Capture the cell that displays the provided text and extract its (X, Y) central coordinate. 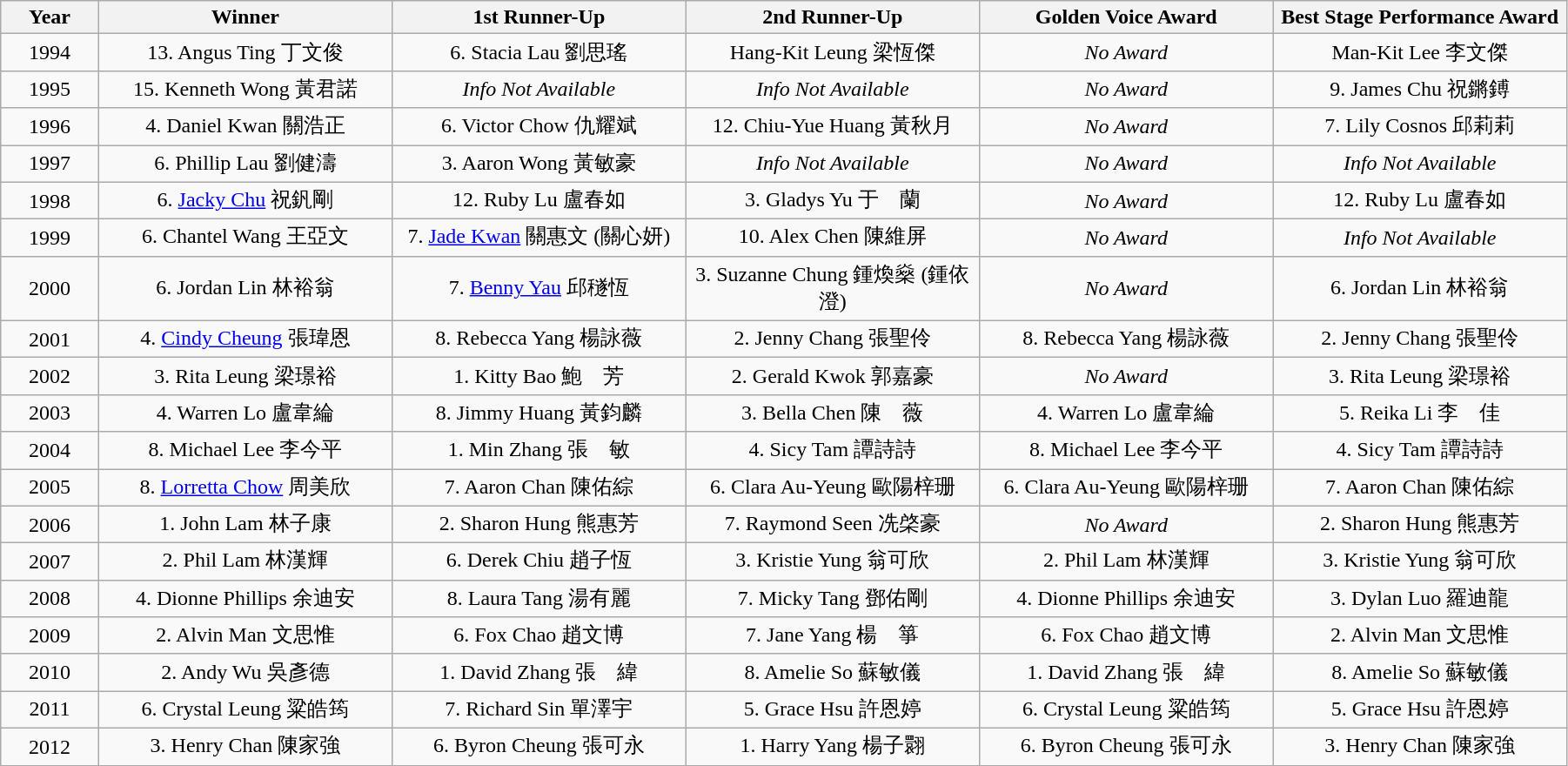
1st Runner-Up (539, 17)
1999 (50, 239)
3. Aaron Wong 黃敏豪 (539, 164)
1994 (50, 52)
2010 (50, 672)
6. Stacia Lau 劉思瑤 (539, 52)
1. Harry Yang 楊子翾 (832, 747)
1998 (50, 200)
3. Gladys Yu 于 蘭 (832, 200)
4. Cindy Cheung 張瑋恩 (245, 339)
3. Dylan Luo 羅迪龍 (1420, 599)
7. Benny Yau 邱穟恆 (539, 288)
2005 (50, 487)
1996 (50, 127)
15. Kenneth Wong 黃君諾 (245, 89)
8. Laura Tang 湯有麗 (539, 599)
2003 (50, 413)
Winner (245, 17)
6. Victor Chow 仇耀斌 (539, 127)
3. Suzanne Chung 鍾煥燊 (鍾依澄) (832, 288)
Man-Kit Lee 李文傑 (1420, 52)
2008 (50, 599)
2000 (50, 288)
6. Phillip Lau 劉健濤 (245, 164)
7. Jade Kwan 關惠文 (關心妍) (539, 239)
7. Jane Yang 楊 箏 (832, 635)
2. Andy Wu 吳彥德 (245, 672)
6. Chantel Wang 王亞文 (245, 239)
Golden Voice Award (1126, 17)
2012 (50, 747)
8. Lorretta Chow 周美欣 (245, 487)
Year (50, 17)
1. John Lam 林子康 (245, 524)
7. Raymond Seen 冼棨豪 (832, 524)
Best Stage Performance Award (1420, 17)
7. Richard Sin 單澤宇 (539, 710)
3. Bella Chen 陳 薇 (832, 413)
12. Chiu-Yue Huang 黃秋月 (832, 127)
7. Micky Tang 鄧佑剛 (832, 599)
2007 (50, 562)
10. Alex Chen 陳維屏 (832, 239)
1995 (50, 89)
8. Jimmy Huang 黃鈞麟 (539, 413)
2004 (50, 451)
4. Daniel Kwan 關浩正 (245, 127)
1. Min Zhang 張 敏 (539, 451)
2001 (50, 339)
6. Jacky Chu 祝釩剛 (245, 200)
13. Angus Ting 丁文俊 (245, 52)
2009 (50, 635)
2006 (50, 524)
2011 (50, 710)
7. Lily Cosnos 邱莉莉 (1420, 127)
2002 (50, 376)
1997 (50, 164)
1. Kitty Bao 鮑 芳 (539, 376)
2nd Runner-Up (832, 17)
2. Gerald Kwok 郭嘉豪 (832, 376)
9. James Chu 祝鏘鎛 (1420, 89)
Hang-Kit Leung 梁恆傑 (832, 52)
5. Reika Li 李 佳 (1420, 413)
6. Derek Chiu 趙子恆 (539, 562)
